Find where the given text appears and provide that cell's center as (x, y) coordinate. 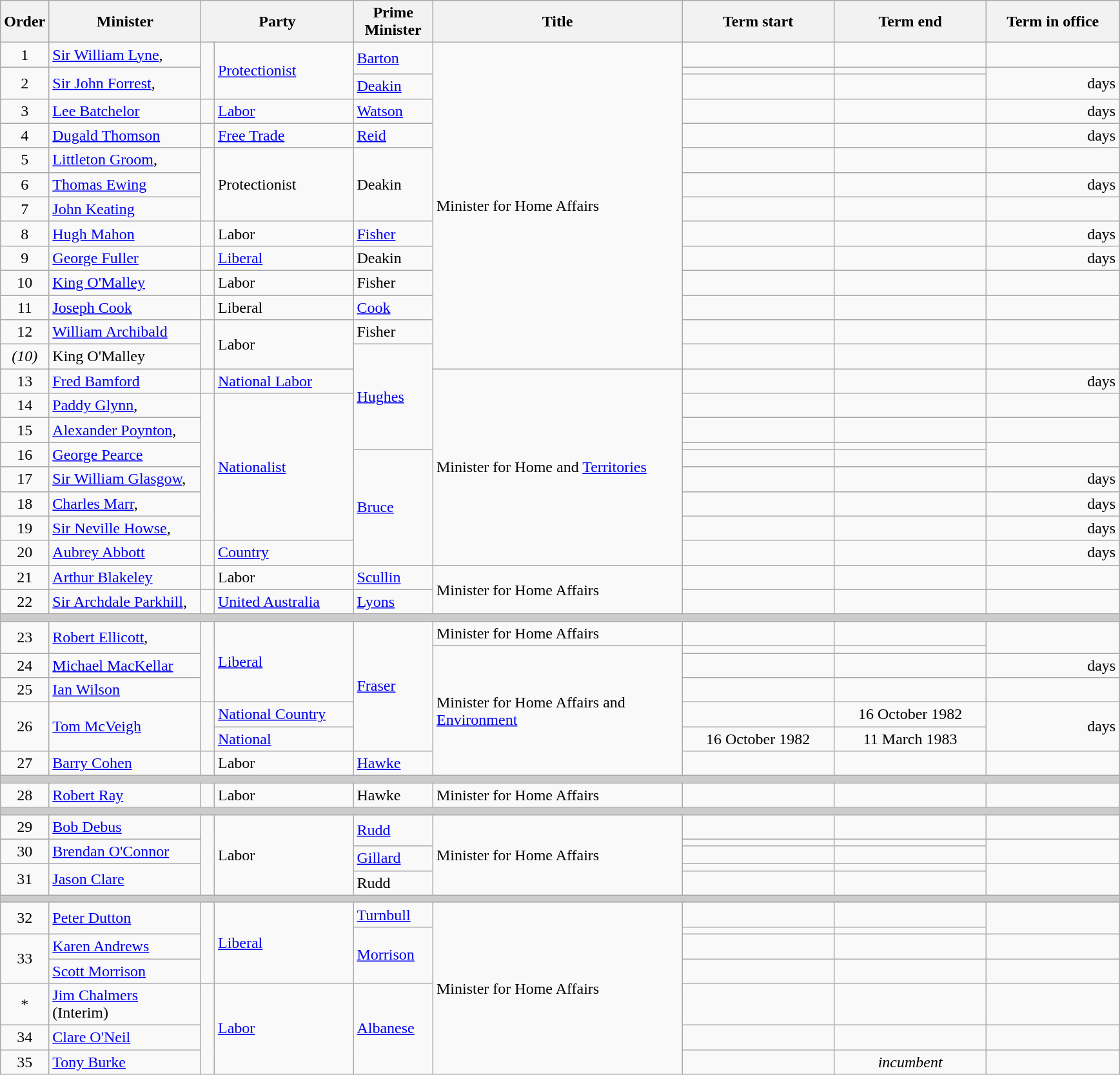
18 (25, 504)
Term start (758, 22)
Minister for Home Affairs and Environment (557, 711)
7 (25, 209)
Lyons (393, 602)
Jason Clare (125, 880)
17 (25, 479)
Term in office (1053, 22)
15 (25, 430)
* (25, 1005)
George Pearce (125, 455)
5 (25, 160)
Reid (393, 135)
Ian Wilson (125, 690)
Bob Debus (125, 827)
1 (25, 55)
Clare O'Neil (125, 1038)
Country (284, 553)
8 (25, 233)
Tony Burke (125, 1062)
Hugh Mahon (125, 233)
3 (25, 111)
Michael MacKellar (125, 665)
Paddy Glynn, (125, 406)
Barton (393, 58)
Morrison (393, 954)
29 (25, 827)
Littleton Groom, (125, 160)
Minister for Home and Territories (557, 467)
Arthur Blakeley (125, 577)
William Archibald (125, 332)
National Labor (284, 381)
Charles Marr, (125, 504)
Scullin (393, 577)
28 (25, 795)
Albanese (393, 1029)
Order (25, 22)
Sir William Glasgow, (125, 479)
incumbent (910, 1062)
Robert Ray (125, 795)
19 (25, 528)
Sir William Lyne, (125, 55)
12 (25, 332)
Party (277, 22)
Joseph Cook (125, 308)
11 March 1983 (910, 739)
United Australia (284, 602)
Nationalist (284, 467)
13 (25, 381)
John Keating (125, 209)
Thomas Ewing (125, 184)
21 (25, 577)
Jim Chalmers (Interim) (125, 1005)
National Country (284, 715)
23 (25, 637)
Fred Bamford (125, 381)
Lee Batchelor (125, 111)
Title (557, 22)
Cook (393, 308)
(10) (25, 357)
34 (25, 1038)
27 (25, 764)
Peter Dutton (125, 918)
26 (25, 727)
Free Trade (284, 135)
20 (25, 553)
Sir Archdale Parkhill, (125, 602)
25 (25, 690)
Sir Neville Howse, (125, 528)
35 (25, 1062)
24 (25, 665)
2 (25, 83)
Alexander Poynton, (125, 430)
Scott Morrison (125, 971)
6 (25, 184)
Hughes (393, 397)
10 (25, 282)
22 (25, 602)
Watson (393, 111)
Term end (910, 22)
George Fuller (125, 258)
Brendan O'Connor (125, 851)
31 (25, 880)
Sir John Forrest, (125, 83)
National (284, 739)
Turnbull (393, 914)
32 (25, 918)
Aubrey Abbott (125, 553)
30 (25, 851)
16 (25, 455)
Bruce (393, 507)
4 (25, 135)
Fraser (393, 686)
14 (25, 406)
Gillard (393, 858)
Robert Ellicott, (125, 637)
33 (25, 958)
9 (25, 258)
11 (25, 308)
Tom McVeigh (125, 727)
Dugald Thomson (125, 135)
Karen Andrews (125, 946)
Prime Minister (393, 22)
Barry Cohen (125, 764)
Minister (125, 22)
